Scan for the cell matching the given text and deliver its [x, y] coordinate at center. 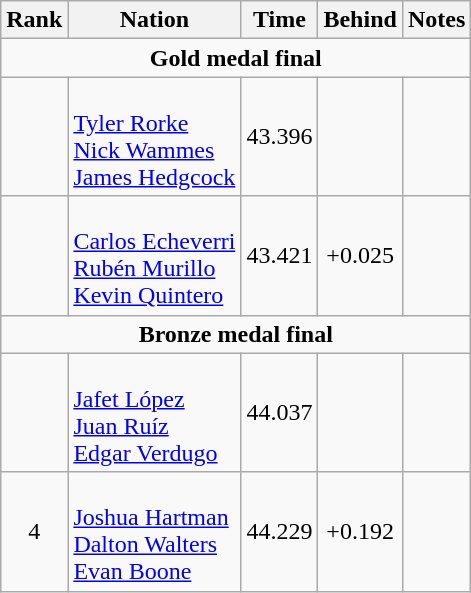
Notes [436, 20]
Time [280, 20]
Behind [360, 20]
+0.192 [360, 532]
Joshua HartmanDalton WaltersEvan Boone [154, 532]
Bronze medal final [236, 334]
4 [34, 532]
Carlos EcheverriRubén MurilloKevin Quintero [154, 256]
Gold medal final [236, 58]
Nation [154, 20]
+0.025 [360, 256]
Tyler RorkeNick WammesJames Hedgcock [154, 136]
43.421 [280, 256]
Rank [34, 20]
44.037 [280, 412]
43.396 [280, 136]
44.229 [280, 532]
Jafet LópezJuan RuízEdgar Verdugo [154, 412]
